Scan for the cell matching the given text and deliver its [x, y] coordinate at center. 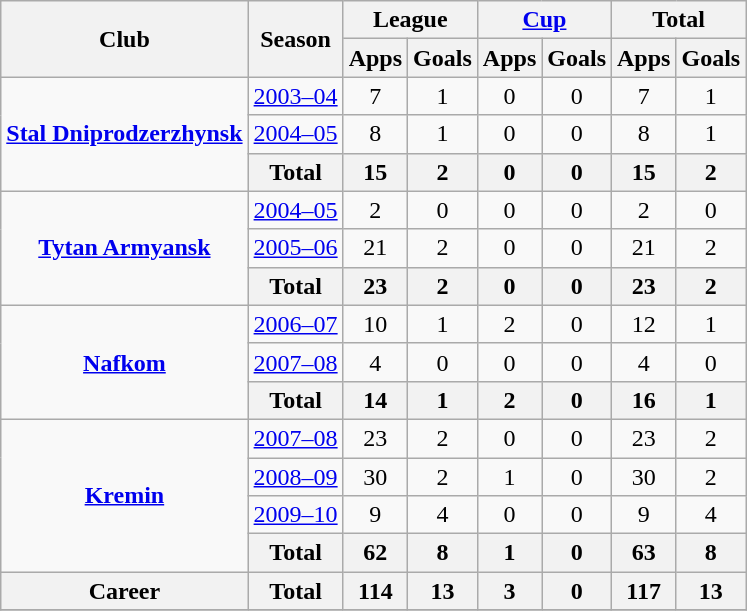
3 [509, 591]
League [410, 20]
Kremin [124, 495]
Nafkom [124, 362]
14 [375, 400]
16 [644, 400]
62 [375, 553]
63 [644, 553]
2009–10 [296, 515]
Tytan Armyansk [124, 248]
114 [375, 591]
Club [124, 39]
Stal Dniprodzerzhynsk [124, 134]
Cup [544, 20]
Career [124, 591]
12 [644, 324]
2005–06 [296, 248]
2008–09 [296, 477]
Season [296, 39]
10 [375, 324]
117 [644, 591]
2003–04 [296, 96]
2006–07 [296, 324]
